Return the [x, y] coordinate for the center point of the cell that contains the specified text.  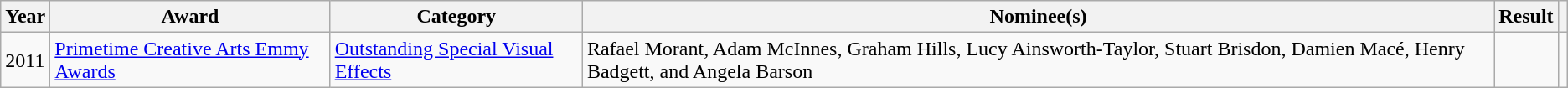
Nominee(s) [1038, 17]
Year [25, 17]
Outstanding Special Visual Effects [456, 60]
Award [190, 17]
Category [456, 17]
Result [1526, 17]
Primetime Creative Arts Emmy Awards [190, 60]
2011 [25, 60]
Rafael Morant, Adam McInnes, Graham Hills, Lucy Ainsworth-Taylor, Stuart Brisdon, Damien Macé, Henry Badgett, and Angela Barson [1038, 60]
